Output the (X, Y) coordinate of the center of the cell containing the given text.  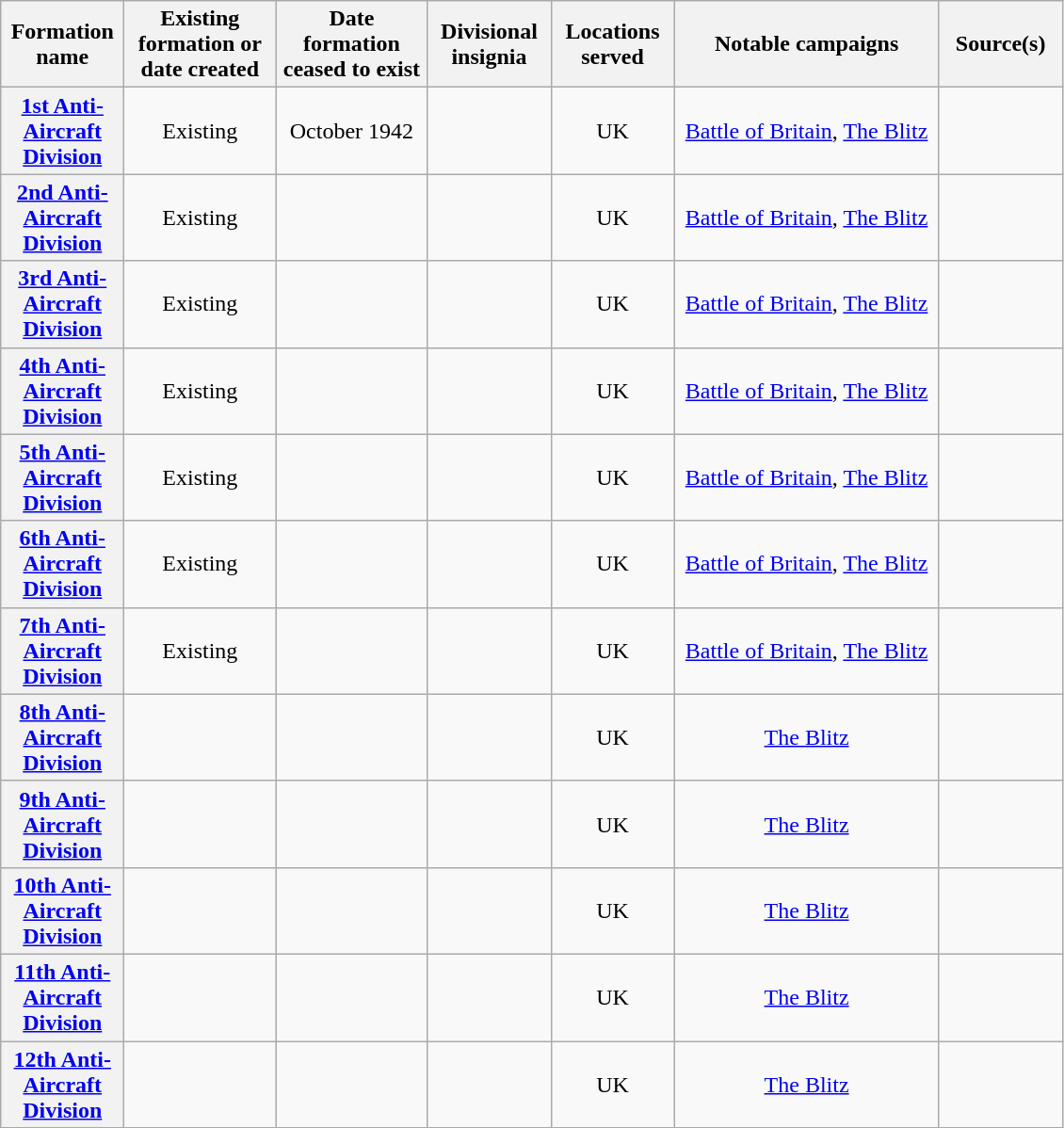
2nd Anti-Aircraft Division (62, 218)
6th Anti-Aircraft Division (62, 564)
8th Anti-Aircraft Division (62, 737)
Divisional insignia (490, 44)
11th Anti-Aircraft Division (62, 997)
5th Anti-Aircraft Division (62, 477)
9th Anti-Aircraft Division (62, 824)
Source(s) (1000, 44)
Formation name (62, 44)
October 1942 (352, 131)
4th Anti-Aircraft Division (62, 391)
Notable campaigns (806, 44)
Locations served (612, 44)
10th Anti-Aircraft Division (62, 910)
3rd Anti-Aircraft Division (62, 304)
1st Anti-Aircraft Division (62, 131)
Existing formation or date created (200, 44)
Date formation ceased to exist (352, 44)
12th Anti-Aircraft Division (62, 1085)
7th Anti-Aircraft Division (62, 651)
